Determine the (X, Y) coordinate at the center of the cell enclosing the given text.  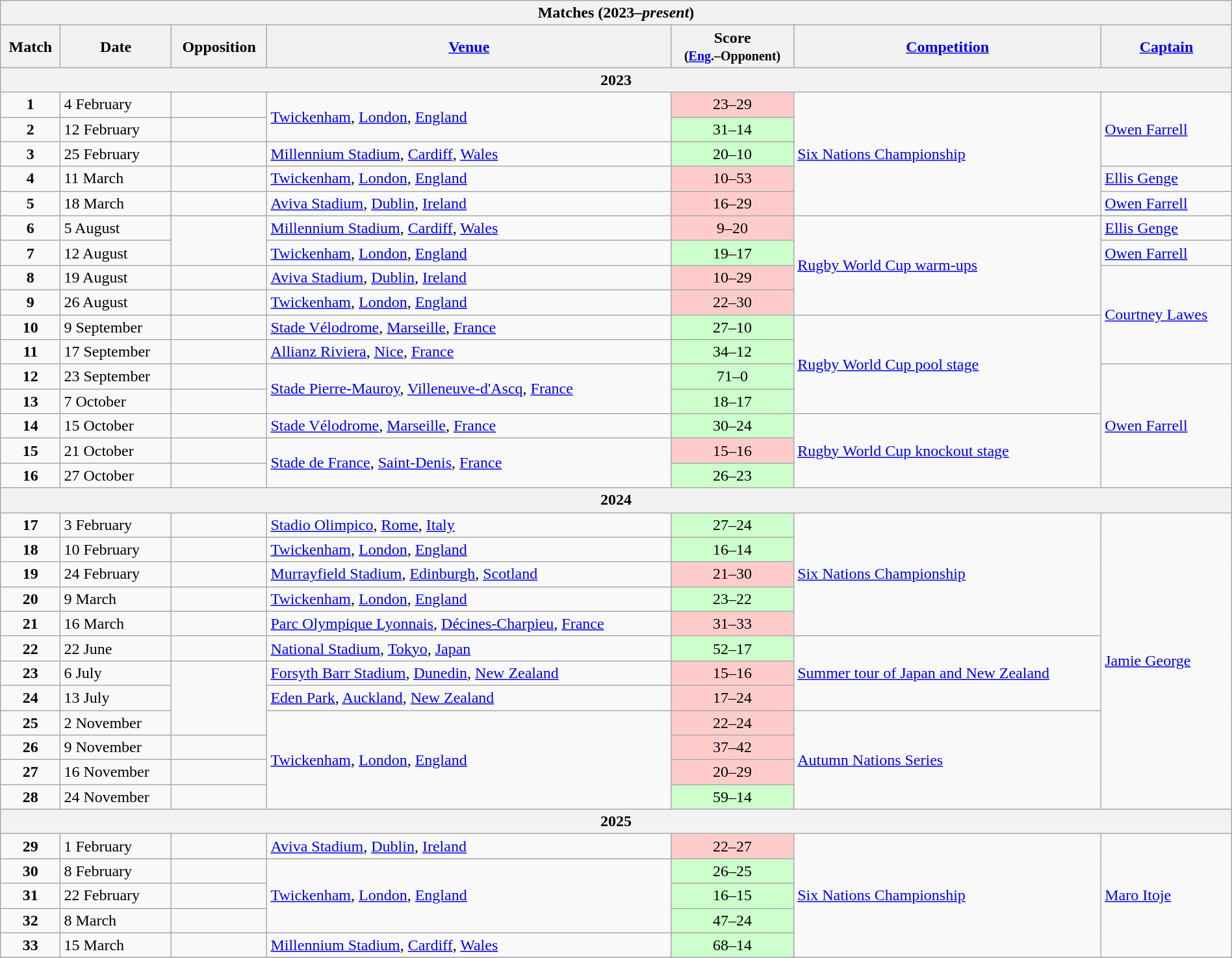
16–29 (733, 203)
Captain (1167, 47)
7 (31, 253)
7 October (116, 401)
34–12 (733, 352)
2025 (616, 822)
16–14 (733, 549)
Parc Olympique Lyonnais, Décines-Charpieu, France (469, 624)
19 (31, 574)
26 (31, 748)
10–53 (733, 179)
16–15 (733, 896)
26–23 (733, 475)
10–29 (733, 277)
1 (31, 105)
6 (31, 228)
9 (31, 302)
15 March (116, 945)
3 (31, 154)
11 March (116, 179)
47–24 (733, 920)
25 (31, 723)
17 (31, 525)
12 (31, 377)
29 (31, 846)
23–22 (733, 599)
23 September (116, 377)
Matches (2023–present) (616, 13)
1 February (116, 846)
Stadio Olimpico, Rome, Italy (469, 525)
National Stadium, Tokyo, Japan (469, 648)
21 (31, 624)
30–24 (733, 426)
3 February (116, 525)
27–10 (733, 327)
24 November (116, 797)
26 August (116, 302)
Date (116, 47)
5 (31, 203)
12 February (116, 129)
12 August (116, 253)
33 (31, 945)
52–17 (733, 648)
9–20 (733, 228)
9 September (116, 327)
15 October (116, 426)
Allianz Riviera, Nice, France (469, 352)
23–29 (733, 105)
Maro Itoje (1167, 896)
Rugby World Cup knockout stage (947, 451)
6 July (116, 673)
8 March (116, 920)
10 (31, 327)
71–0 (733, 377)
13 (31, 401)
Autumn Nations Series (947, 760)
27–24 (733, 525)
30 (31, 871)
22 February (116, 896)
23 (31, 673)
37–42 (733, 748)
Stade Pierre-Mauroy, Villeneuve-d'Ascq, France (469, 389)
Opposition (219, 47)
31–33 (733, 624)
2023 (616, 80)
26–25 (733, 871)
24 February (116, 574)
16 November (116, 772)
Stade de France, Saint-Denis, France (469, 463)
27 October (116, 475)
68–14 (733, 945)
17–24 (733, 698)
19 August (116, 277)
Eden Park, Auckland, New Zealand (469, 698)
13 July (116, 698)
Score(Eng.–Opponent) (733, 47)
8 (31, 277)
Competition (947, 47)
20–10 (733, 154)
15 (31, 451)
22 (31, 648)
17 September (116, 352)
2 November (116, 723)
32 (31, 920)
31 (31, 896)
16 (31, 475)
4 (31, 179)
Rugby World Cup warm-ups (947, 265)
19–17 (733, 253)
20 (31, 599)
16 March (116, 624)
18 March (116, 203)
Forsyth Barr Stadium, Dunedin, New Zealand (469, 673)
25 February (116, 154)
2024 (616, 500)
9 March (116, 599)
4 February (116, 105)
Summer tour of Japan and New Zealand (947, 673)
Murrayfield Stadium, Edinburgh, Scotland (469, 574)
22–24 (733, 723)
24 (31, 698)
Match (31, 47)
14 (31, 426)
18–17 (733, 401)
8 February (116, 871)
Courtney Lawes (1167, 314)
10 February (116, 549)
22–30 (733, 302)
31–14 (733, 129)
5 August (116, 228)
59–14 (733, 797)
21 October (116, 451)
22–27 (733, 846)
Venue (469, 47)
Rugby World Cup pool stage (947, 364)
2 (31, 129)
28 (31, 797)
22 June (116, 648)
11 (31, 352)
9 November (116, 748)
21–30 (733, 574)
Jamie George (1167, 661)
20–29 (733, 772)
27 (31, 772)
18 (31, 549)
